Output the [X, Y] coordinate of the center of the cell containing the given text.  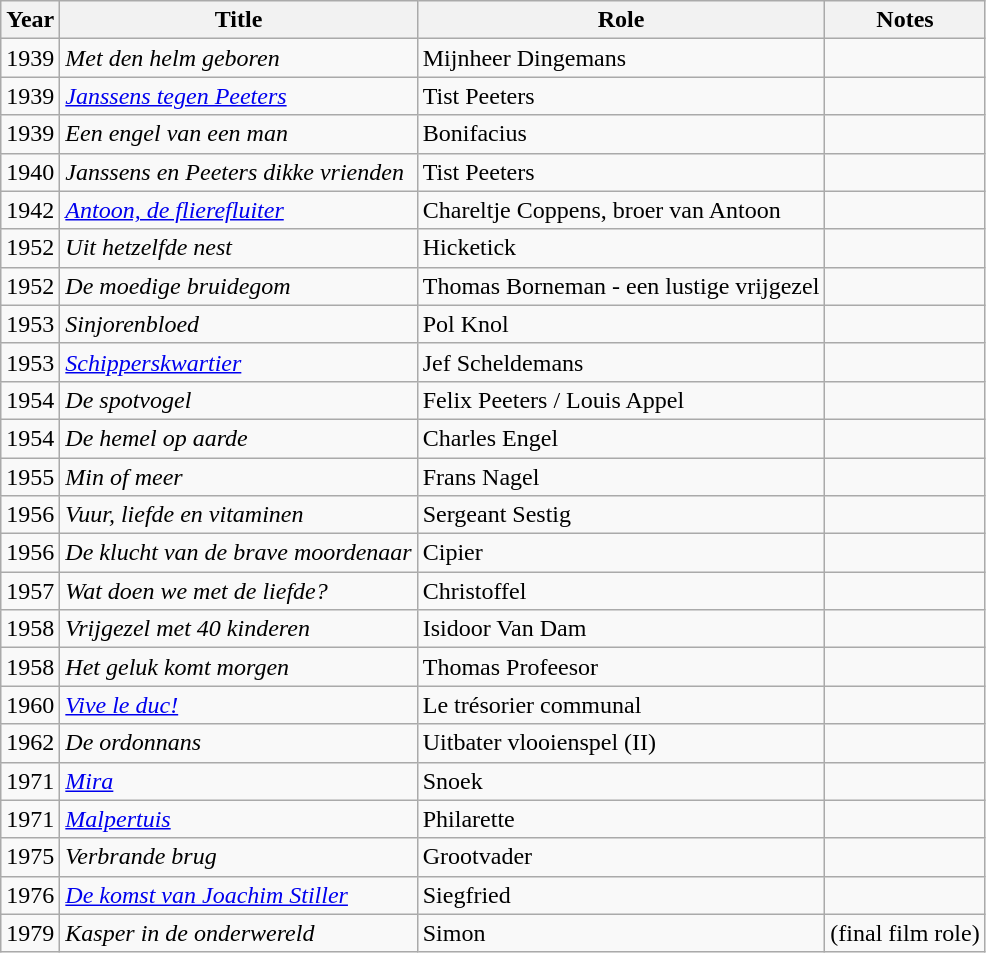
Isidoor Van Dam [621, 629]
Frans Nagel [621, 477]
1975 [30, 857]
Hicketick [621, 248]
Antoon, de flierefluiter [238, 210]
1960 [30, 705]
1962 [30, 743]
Schipperskwartier [238, 362]
De ordonnans [238, 743]
(final film role) [905, 933]
Felix Peeters / Louis Appel [621, 400]
Sergeant Sestig [621, 515]
Siegfried [621, 895]
Role [621, 20]
De moedige bruidegom [238, 286]
Chareltje Coppens, broer van Antoon [621, 210]
Vuur, liefde en vitaminen [238, 515]
Vrijgezel met 40 kinderen [238, 629]
Verbrande brug [238, 857]
Janssens en Peeters dikke vrienden [238, 172]
Simon [621, 933]
Charles Engel [621, 438]
Wat doen we met de liefde? [238, 591]
De spotvogel [238, 400]
Thomas Profeesor [621, 667]
1955 [30, 477]
Sinjorenbloed [238, 324]
De klucht van de brave moordenaar [238, 553]
Mira [238, 781]
Cipier [621, 553]
Malpertuis [238, 819]
Grootvader [621, 857]
De hemel op aarde [238, 438]
Philarette [621, 819]
Het geluk komt morgen [238, 667]
Mijnheer Dingemans [621, 58]
Een engel van een man [238, 134]
1976 [30, 895]
Thomas Borneman - een lustige vrijgezel [621, 286]
Bonifacius [621, 134]
Min of meer [238, 477]
Pol Knol [621, 324]
Le trésorier communal [621, 705]
De komst van Joachim Stiller [238, 895]
Title [238, 20]
Notes [905, 20]
Uitbater vlooienspel (II) [621, 743]
Uit hetzelfde nest [238, 248]
1979 [30, 933]
Vive le duc! [238, 705]
Met den helm geboren [238, 58]
Snoek [621, 781]
Kasper in de onderwereld [238, 933]
Year [30, 20]
1940 [30, 172]
Christoffel [621, 591]
1942 [30, 210]
Janssens tegen Peeters [238, 96]
1957 [30, 591]
Jef Scheldemans [621, 362]
